Provide the (X, Y) coordinate of the cell's center where the given text is located.  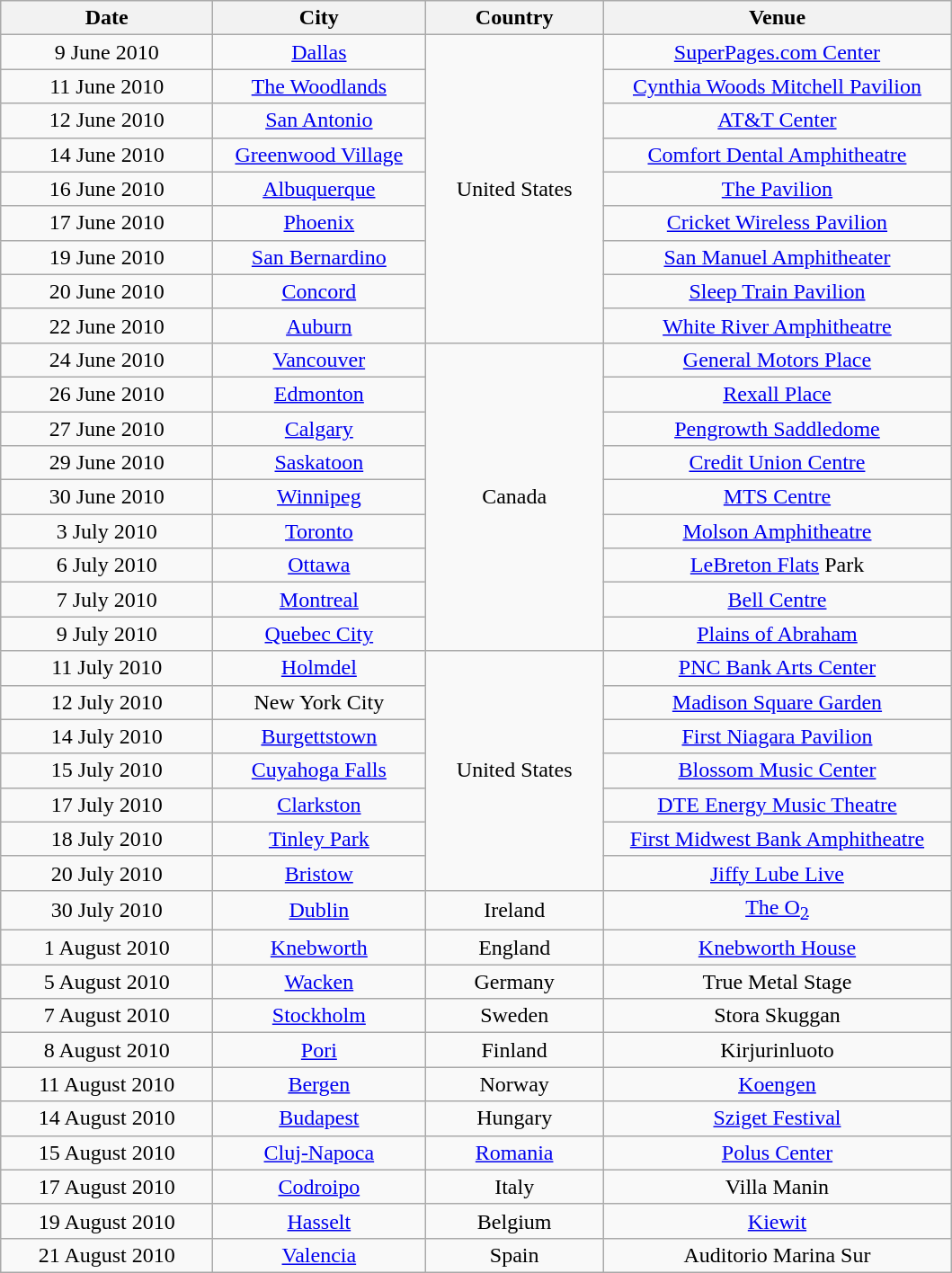
15 August 2010 (107, 1153)
17 August 2010 (107, 1187)
Bell Centre (777, 600)
Calgary (319, 429)
Montreal (319, 600)
Spain (514, 1255)
Budapest (319, 1118)
The O2 (777, 910)
Sziget Festival (777, 1118)
Molson Amphitheatre (777, 531)
England (514, 948)
22 June 2010 (107, 325)
Auditorio Marina Sur (777, 1255)
24 June 2010 (107, 360)
Blossom Music Center (777, 770)
Cuyahoga Falls (319, 770)
Romania (514, 1153)
Jiffy Lube Live (777, 873)
3 July 2010 (107, 531)
9 June 2010 (107, 52)
Pori (319, 1050)
The Woodlands (319, 86)
19 June 2010 (107, 257)
Auburn (319, 325)
11 August 2010 (107, 1084)
Clarkston (319, 805)
Italy (514, 1187)
Venue (777, 18)
7 August 2010 (107, 1016)
The Pavilion (777, 189)
First Niagara Pavilion (777, 736)
Ireland (514, 910)
12 July 2010 (107, 702)
DTE Energy Music Theatre (777, 805)
21 August 2010 (107, 1255)
Germany (514, 982)
17 July 2010 (107, 805)
20 July 2010 (107, 873)
Edmonton (319, 394)
Canada (514, 496)
Saskatoon (319, 463)
Sleep Train Pavilion (777, 291)
Hasselt (319, 1221)
Bergen (319, 1084)
First Midwest Bank Amphitheatre (777, 839)
Winnipeg (319, 497)
Tinley Park (319, 839)
8 August 2010 (107, 1050)
Bristow (319, 873)
15 July 2010 (107, 770)
11 June 2010 (107, 86)
Dallas (319, 52)
MTS Centre (777, 497)
PNC Bank Arts Center (777, 668)
12 June 2010 (107, 120)
Finland (514, 1050)
Cynthia Woods Mitchell Pavilion (777, 86)
Pengrowth Saddledome (777, 429)
Date (107, 18)
26 June 2010 (107, 394)
18 July 2010 (107, 839)
Belgium (514, 1221)
11 July 2010 (107, 668)
New York City (319, 702)
AT&T Center (777, 120)
1 August 2010 (107, 948)
City (319, 18)
Concord (319, 291)
General Motors Place (777, 360)
Vancouver (319, 360)
20 June 2010 (107, 291)
True Metal Stage (777, 982)
Norway (514, 1084)
Kirjurinluoto (777, 1050)
16 June 2010 (107, 189)
Country (514, 18)
Phoenix (319, 223)
19 August 2010 (107, 1221)
Villa Manin (777, 1187)
Albuquerque (319, 189)
Rexall Place (777, 394)
San Bernardino (319, 257)
Stora Skuggan (777, 1016)
Knebworth (319, 948)
Wacken (319, 982)
14 July 2010 (107, 736)
Toronto (319, 531)
29 June 2010 (107, 463)
Cluj-Napoca (319, 1153)
27 June 2010 (107, 429)
7 July 2010 (107, 600)
14 June 2010 (107, 155)
Quebec City (319, 634)
Holmdel (319, 668)
Cricket Wireless Pavilion (777, 223)
Greenwood Village (319, 155)
14 August 2010 (107, 1118)
Credit Union Centre (777, 463)
30 July 2010 (107, 910)
Knebworth House (777, 948)
LeBreton Flats Park (777, 565)
6 July 2010 (107, 565)
Dublin (319, 910)
Kiewit (777, 1221)
Ottawa (319, 565)
Polus Center (777, 1153)
Valencia (319, 1255)
White River Amphitheatre (777, 325)
5 August 2010 (107, 982)
30 June 2010 (107, 497)
17 June 2010 (107, 223)
Hungary (514, 1118)
Stockholm (319, 1016)
San Antonio (319, 120)
Koengen (777, 1084)
Comfort Dental Amphitheatre (777, 155)
9 July 2010 (107, 634)
Plains of Abraham (777, 634)
SuperPages.com Center (777, 52)
Madison Square Garden (777, 702)
Sweden (514, 1016)
Codroipo (319, 1187)
Burgettstown (319, 736)
San Manuel Amphitheater (777, 257)
